Return the [X, Y] coordinate for the center point of the cell that contains the specified text.  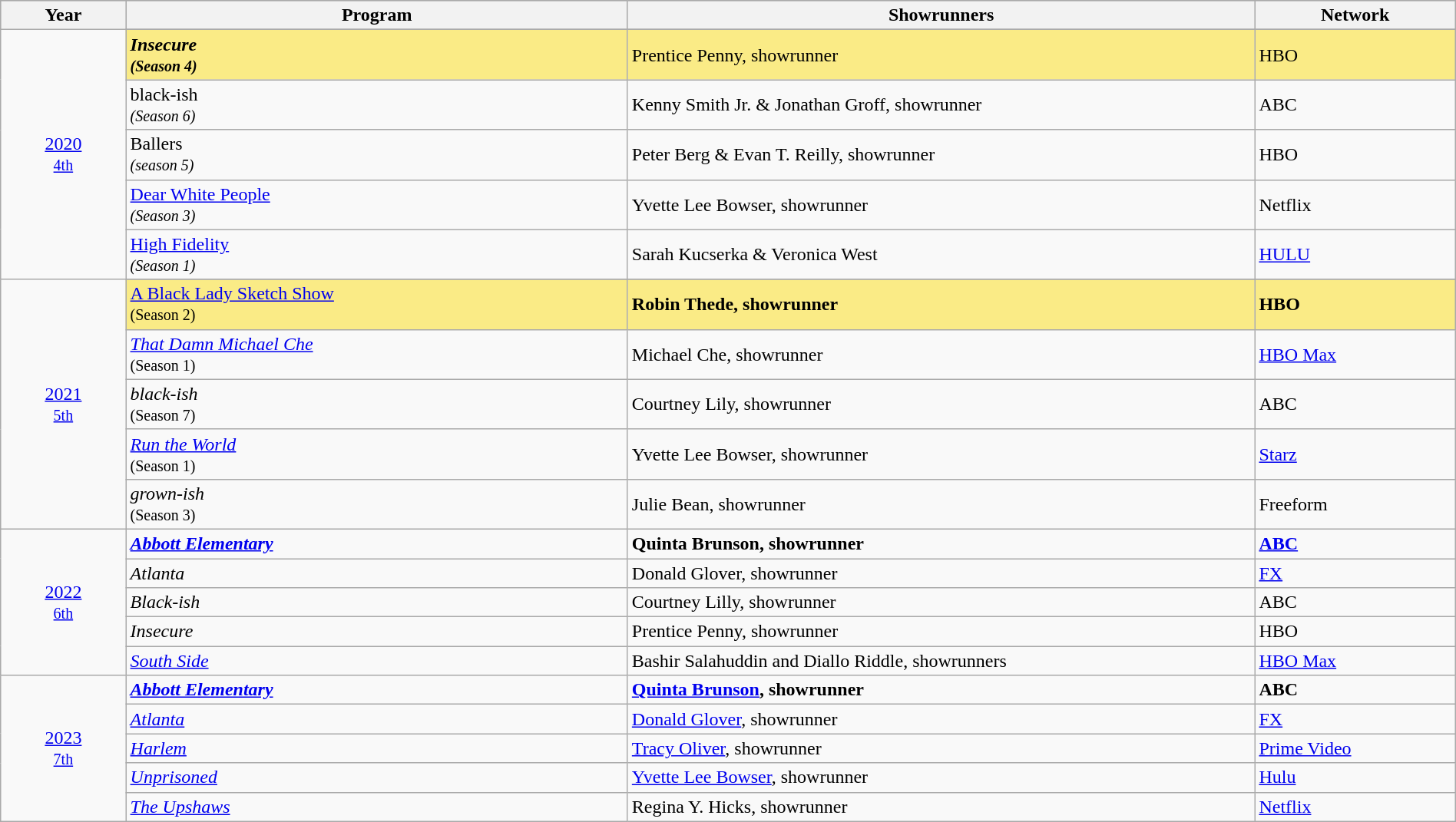
black-ish(Season 7) [376, 404]
Peter Berg & Evan T. Reilly, showrunner [941, 155]
That Damn Michael Che(Season 1) [376, 355]
Insecure [376, 632]
20204th [63, 155]
Regina Y. Hicks, showrunner [941, 807]
Kenny Smith Jr. & Jonathan Groff, showrunner [941, 104]
20215th [63, 404]
High Fidelity(Season 1) [376, 255]
Black-ish [376, 602]
The Upshaws [376, 807]
Program [376, 15]
South Side [376, 661]
Bashir Salahuddin and Diallo Riddle, showrunners [941, 661]
Harlem [376, 748]
grown-ish(Season 3) [376, 503]
Dear White People(Season 3) [376, 204]
Run the World(Season 1) [376, 454]
Unprisoned [376, 777]
Prime Video [1355, 748]
Courtney Lilly, showrunner [941, 602]
20237th [63, 748]
Year [63, 15]
Sarah Kucserka & Veronica West [941, 255]
Robin Thede, showrunner [941, 304]
20226th [63, 602]
Julie Bean, showrunner [941, 503]
Tracy Oliver, showrunner [941, 748]
HULU [1355, 255]
Showrunners [941, 15]
Starz [1355, 454]
Network [1355, 15]
Freeform [1355, 503]
Michael Che, showrunner [941, 355]
A Black Lady Sketch Show(Season 2) [376, 304]
Ballers(season 5) [376, 155]
Insecure(Season 4) [376, 55]
Hulu [1355, 777]
black-ish(Season 6) [376, 104]
Courtney Lily, showrunner [941, 404]
